Scan for the cell matching the given text and deliver its [x, y] coordinate at center. 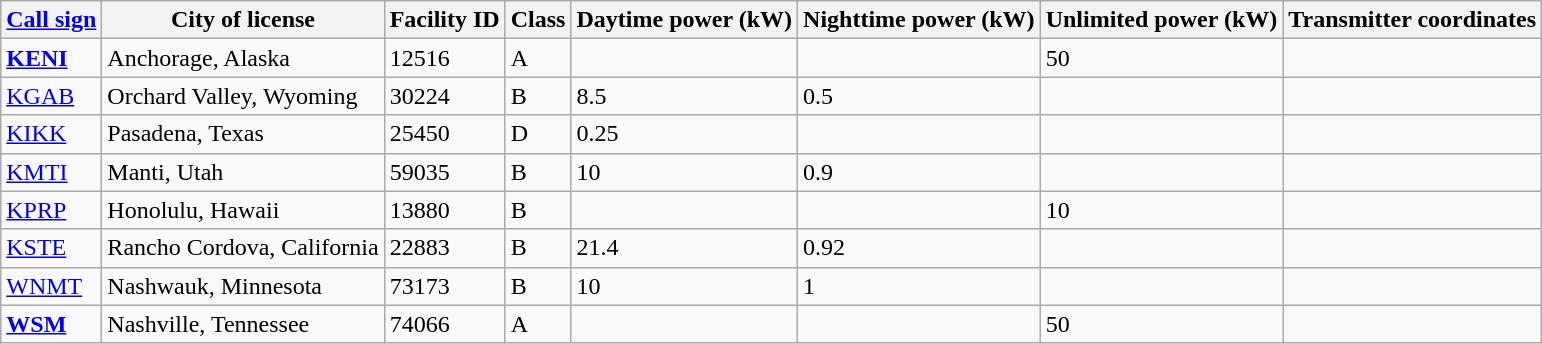
KIKK [52, 134]
KPRP [52, 210]
Class [538, 20]
1 [920, 286]
Transmitter coordinates [1412, 20]
WSM [52, 324]
59035 [444, 172]
WNMT [52, 286]
22883 [444, 248]
KMTI [52, 172]
Nighttime power (kW) [920, 20]
Honolulu, Hawaii [243, 210]
Rancho Cordova, California [243, 248]
8.5 [684, 96]
0.5 [920, 96]
Daytime power (kW) [684, 20]
0.92 [920, 248]
13880 [444, 210]
0.9 [920, 172]
Facility ID [444, 20]
KSTE [52, 248]
Manti, Utah [243, 172]
0.25 [684, 134]
Nashwauk, Minnesota [243, 286]
73173 [444, 286]
Nashville, Tennessee [243, 324]
Call sign [52, 20]
30224 [444, 96]
KGAB [52, 96]
Pasadena, Texas [243, 134]
25450 [444, 134]
Unlimited power (kW) [1162, 20]
74066 [444, 324]
KENI [52, 58]
D [538, 134]
21.4 [684, 248]
Anchorage, Alaska [243, 58]
12516 [444, 58]
Orchard Valley, Wyoming [243, 96]
City of license [243, 20]
